Search for the cell housing the specified text and yield its [X, Y] center coordinate. 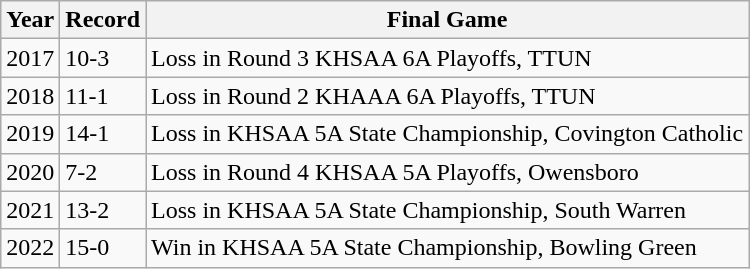
2022 [30, 248]
Final Game [448, 20]
11-1 [103, 96]
Loss in Round 3 KHSAA 6A Playoffs, TTUN [448, 58]
10-3 [103, 58]
Win in KHSAA 5A State Championship, Bowling Green [448, 248]
2019 [30, 134]
Loss in KHSAA 5A State Championship, Covington Catholic [448, 134]
15-0 [103, 248]
Loss in Round 4 KHSAA 5A Playoffs, Owensboro [448, 172]
14-1 [103, 134]
7-2 [103, 172]
Loss in Round 2 KHAAA 6A Playoffs, TTUN [448, 96]
2021 [30, 210]
2018 [30, 96]
Record [103, 20]
Loss in KHSAA 5A State Championship, South Warren [448, 210]
Year [30, 20]
2017 [30, 58]
13-2 [103, 210]
2020 [30, 172]
